From the cell containing the given text, extract its center point as (x, y) coordinate. 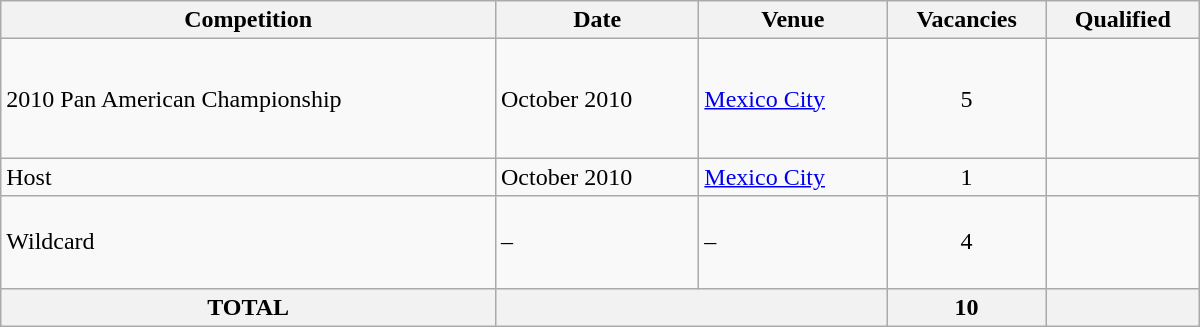
Vacancies (966, 20)
Venue (793, 20)
TOTAL (248, 307)
Date (596, 20)
Qualified (1122, 20)
1 (966, 177)
4 (966, 242)
2010 Pan American Championship (248, 98)
10 (966, 307)
5 (966, 98)
Competition (248, 20)
Host (248, 177)
Wildcard (248, 242)
